Search for the cell housing the specified text and yield its [x, y] center coordinate. 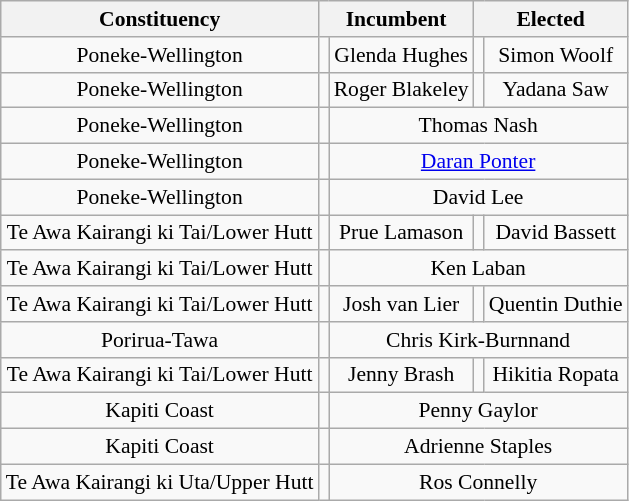
Glenda Hughes [402, 55]
Adrienne Staples [478, 447]
Te Awa Kairangi ki Uta/Upper Hutt [160, 482]
David Lee [478, 197]
Elected [551, 19]
Porirua-Tawa [160, 340]
Yadana Saw [556, 90]
Josh van Lier [402, 304]
Chris Kirk-Burnnand [478, 340]
Prue Lamason [402, 233]
Daran Ponter [478, 162]
David Bassett [556, 233]
Incumbent [396, 19]
Roger Blakeley [402, 90]
Ros Connelly [478, 482]
Simon Woolf [556, 55]
Thomas Nash [478, 126]
Penny Gaylor [478, 411]
Hikitia Ropata [556, 375]
Jenny Brash [402, 375]
Ken Laban [478, 269]
Constituency [160, 19]
Quentin Duthie [556, 304]
